Scan for the cell matching the given text and deliver its [x, y] coordinate at center. 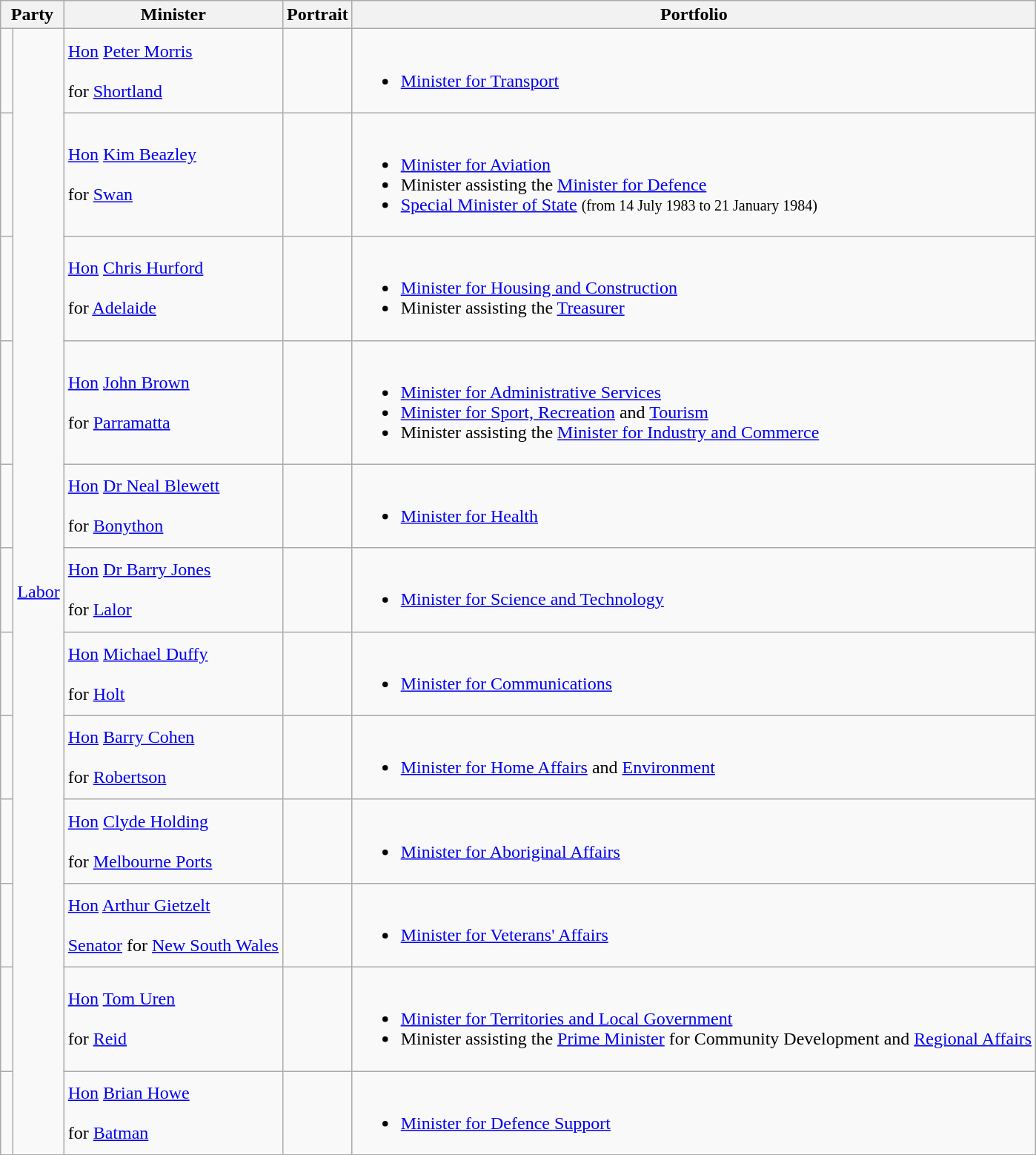
Labor [39, 592]
Minister for Communications [694, 673]
Hon Barry Cohen for Robertson [173, 758]
Hon Peter Morris for Shortland [173, 71]
Hon Chris Hurford for Adelaide [173, 288]
Portrait [317, 15]
Minister for Home Affairs and Environment [694, 758]
Hon Dr Neal Blewett for Bonython [173, 506]
Party [33, 15]
Hon Dr Barry Jones for Lalor [173, 590]
Minister for Transport [694, 71]
Minister for Science and Technology [694, 590]
Portfolio [694, 15]
Minister for Aboriginal Affairs [694, 841]
Minister for Health [694, 506]
Minister for Housing and ConstructionMinister assisting the Treasurer [694, 288]
Hon Michael Duffy for Holt [173, 673]
Minister for Administrative ServicesMinister for Sport, Recreation and TourismMinister assisting the Minister for Industry and Commerce [694, 402]
Minister for Territories and Local GovernmentMinister assisting the Prime Minister for Community Development and Regional Affairs [694, 1019]
Hon Clyde Holding for Melbourne Ports [173, 841]
Hon Arthur Gietzelt Senator for New South Wales [173, 925]
Minister [173, 15]
Minister for AviationMinister assisting the Minister for DefenceSpecial Minister of State (from 14 July 1983 to 21 January 1984) [694, 175]
Hon Brian Howe for Batman [173, 1112]
Minister for Defence Support [694, 1112]
Hon John Brown for Parramatta [173, 402]
Hon Kim Beazley for Swan [173, 175]
Hon Tom Uren for Reid [173, 1019]
Minister for Veterans' Affairs [694, 925]
